Return the (x, y) coordinate for the center point of the cell that contains the specified text.  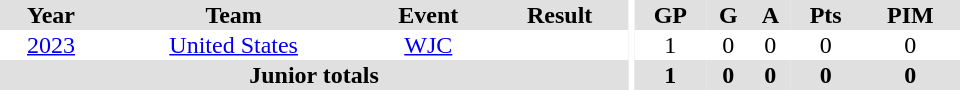
WJC (428, 45)
2023 (51, 45)
PIM (910, 15)
Junior totals (314, 75)
G (728, 15)
Event (428, 15)
A (770, 15)
GP (670, 15)
Pts (826, 15)
Result (560, 15)
Year (51, 15)
United States (234, 45)
Team (234, 15)
